Output the (X, Y) coordinate of the center of the cell containing the given text.  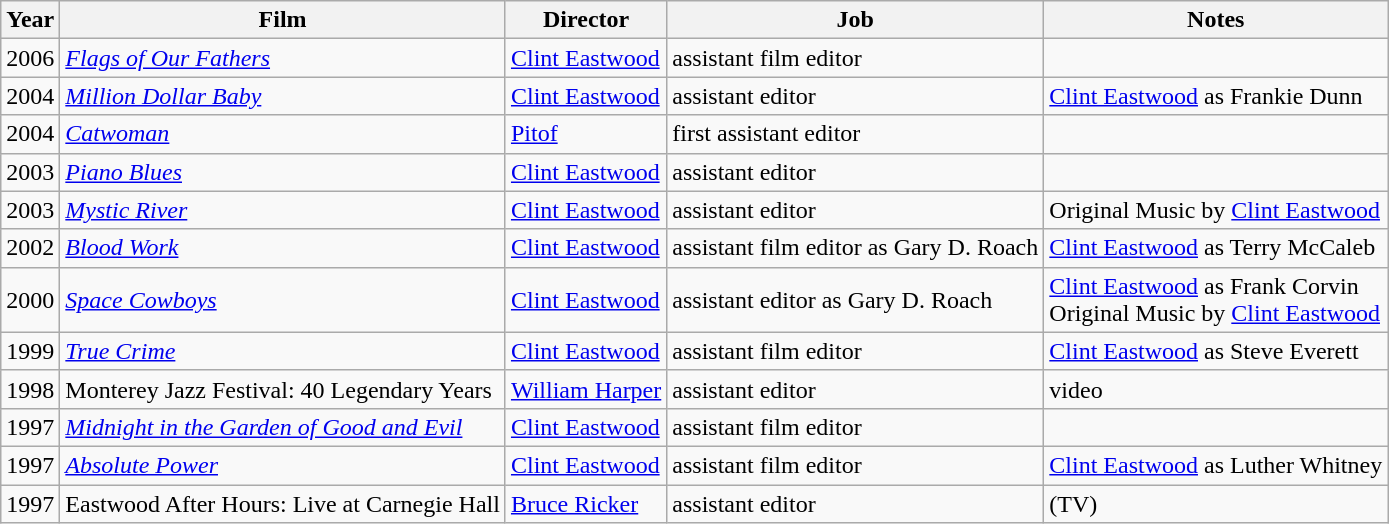
Blood Work (283, 248)
Job (856, 20)
Eastwood After Hours: Live at Carnegie Hall (283, 503)
2006 (30, 58)
Mystic River (283, 210)
Clint Eastwood as Terry McCaleb (1216, 248)
2000 (30, 300)
Bruce Ricker (586, 503)
Space Cowboys (283, 300)
Million Dollar Baby (283, 96)
Notes (1216, 20)
Pitof (586, 134)
Flags of Our Fathers (283, 58)
video (1216, 389)
1998 (30, 389)
Midnight in the Garden of Good and Evil (283, 427)
assistant editor as Gary D. Roach (856, 300)
Film (283, 20)
Year (30, 20)
Clint Eastwood as Frankie Dunn (1216, 96)
Clint Eastwood as Frank CorvinOriginal Music by Clint Eastwood (1216, 300)
2002 (30, 248)
(TV) (1216, 503)
William Harper (586, 389)
Original Music by Clint Eastwood (1216, 210)
Director (586, 20)
Absolute Power (283, 465)
Catwoman (283, 134)
assistant film editor as Gary D. Roach (856, 248)
Monterey Jazz Festival: 40 Legendary Years (283, 389)
Piano Blues (283, 172)
Clint Eastwood as Luther Whitney (1216, 465)
Clint Eastwood as Steve Everett (1216, 351)
True Crime (283, 351)
1999 (30, 351)
first assistant editor (856, 134)
